From the cell containing the given text, extract its center point as [x, y] coordinate. 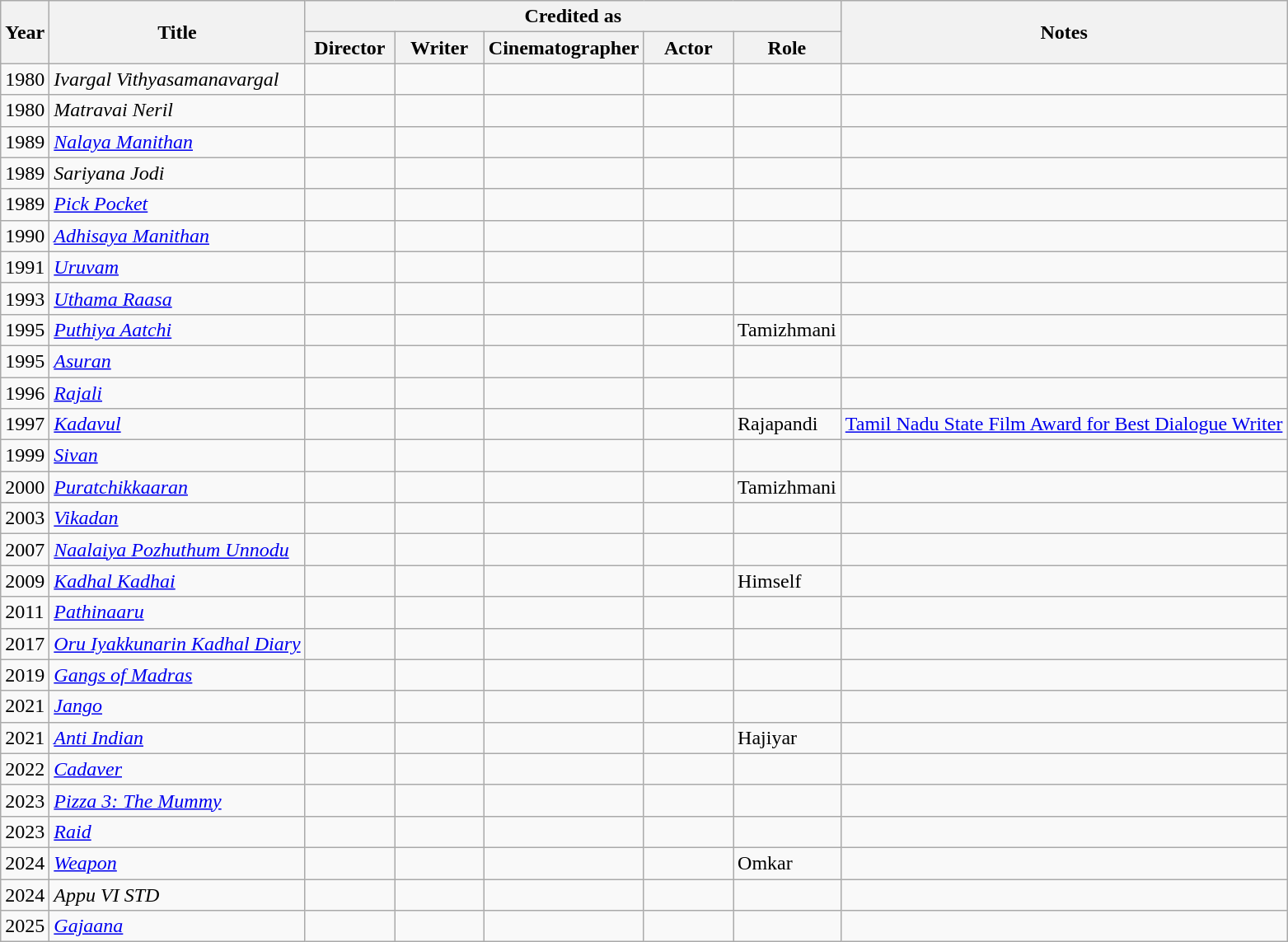
Actor [689, 48]
Jango [177, 706]
Rajapandi [788, 424]
2003 [25, 518]
Matravai Neril [177, 110]
Raid [177, 832]
Puratchikkaaran [177, 487]
Tamil Nadu State Film Award for Best Dialogue Writer [1064, 424]
2000 [25, 487]
Uruvam [177, 267]
Kadavul [177, 424]
Title [177, 32]
Puthiya Aatchi [177, 330]
Asuran [177, 361]
Role [788, 48]
2017 [25, 644]
Pathinaaru [177, 612]
2025 [25, 926]
Kadhal Kadhai [177, 581]
1996 [25, 393]
Vikadan [177, 518]
Pizza 3: The Mummy [177, 800]
Himself [788, 581]
Sivan [177, 456]
Sariyana Jodi [177, 173]
Writer [440, 48]
Year [25, 32]
Naalaiya Pozhuthum Unnodu [177, 550]
1991 [25, 267]
2022 [25, 769]
Director [349, 48]
Weapon [177, 863]
Gajaana [177, 926]
Anti Indian [177, 738]
2019 [25, 675]
Cadaver [177, 769]
Omkar [788, 863]
Pick Pocket [177, 204]
1997 [25, 424]
2007 [25, 550]
Oru Iyakkunarin Kadhal Diary [177, 644]
1999 [25, 456]
Hajiyar [788, 738]
Adhisaya Manithan [177, 236]
Rajali [177, 393]
Notes [1064, 32]
Credited as [573, 16]
Cinematographer [564, 48]
Uthama Raasa [177, 298]
1993 [25, 298]
1990 [25, 236]
Appu VI STD [177, 894]
2011 [25, 612]
Ivargal Vithyasamanavargal [177, 79]
Nalaya Manithan [177, 142]
2009 [25, 581]
Gangs of Madras [177, 675]
